Detect which cell encompasses the target text, then output its [X, Y] center coordinate. 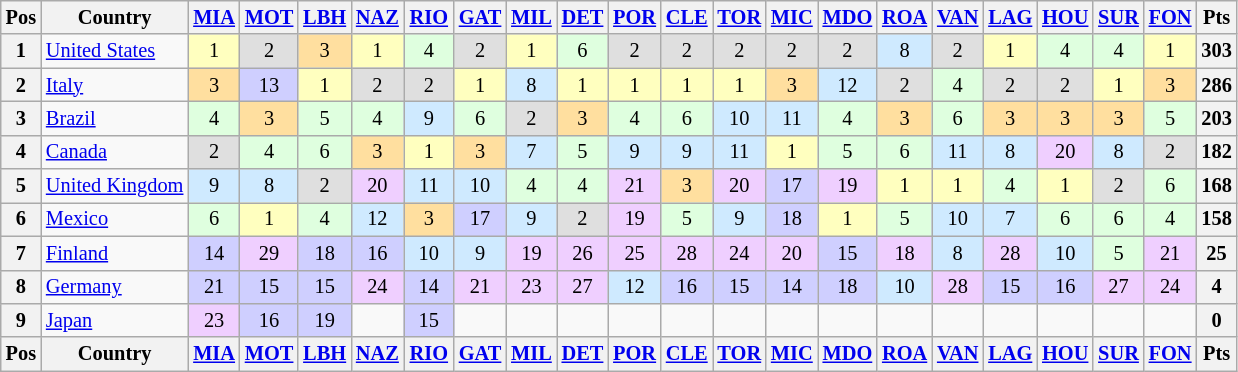
Brazil [114, 118]
Canada [114, 152]
303 [1216, 51]
29 [269, 253]
Germany [114, 287]
Japan [114, 320]
286 [1216, 85]
Italy [114, 85]
0 [1216, 320]
United States [114, 51]
182 [1216, 152]
United Kingdom [114, 186]
203 [1216, 118]
Finland [114, 253]
158 [1216, 219]
168 [1216, 186]
26 [583, 253]
13 [269, 85]
Mexico [114, 219]
